Scan for the cell matching the given text and deliver its (X, Y) coordinate at center. 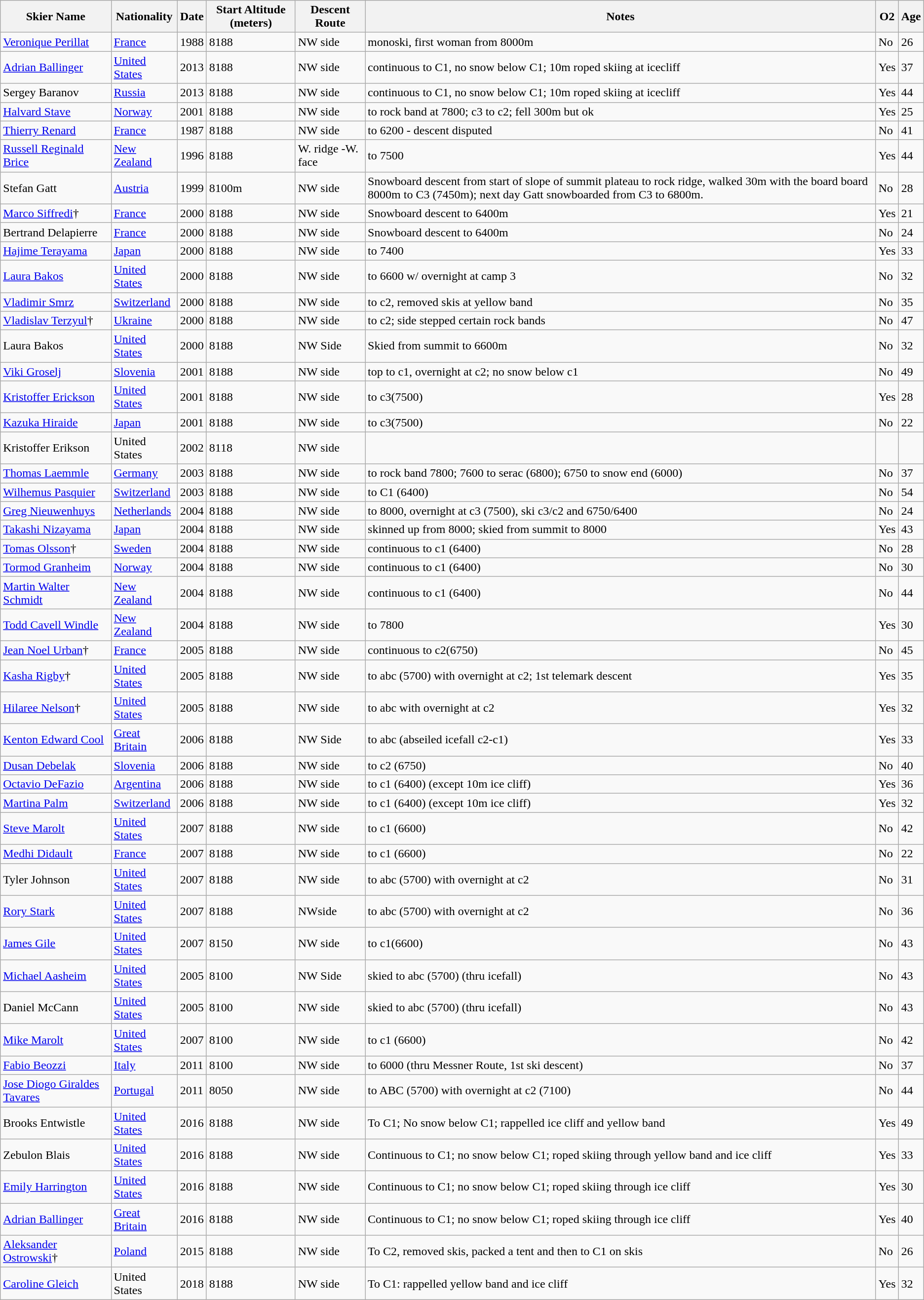
Takashi Nizayama (56, 530)
Marco Siffredi† (56, 213)
O2 (887, 17)
1987 (192, 130)
8150 (251, 944)
to 7800 (621, 625)
Date (192, 17)
Hajime Terayama (56, 251)
2015 (192, 1252)
NWside (330, 911)
Tomas Olsson† (56, 548)
to 6600 w/ overnight at camp 3 (621, 276)
Martin Walter Schmidt (56, 592)
Thomas Laemmle (56, 473)
Greg Nieuwenhuys (56, 511)
Octavio DeFazio (56, 784)
continuous to c2(6750) (621, 650)
Jose Diogo Giraldes Tavares (56, 1091)
Stefan Gatt (56, 188)
to rock band 7800; 7600 to serac (6800); 6750 to snow end (6000) (621, 473)
Sweden (144, 548)
top to c1, overnight at c2; no snow below c1 (621, 372)
Todd Cavell Windle (56, 625)
Daniel McCann (56, 1008)
Skier Name (56, 17)
1988 (192, 42)
Vladislav Terzyul† (56, 321)
to 8000, overnight at c3 (7500), ski c3/c2 and 6750/6400 (621, 511)
Hilaree Nelson† (56, 708)
Nationality (144, 17)
to abc (abseiled icefall c2-c1) (621, 740)
To C1: rappelled yellow band and ice cliff (621, 1283)
To C2, removed skis, packed a tent and then to C1 on skis (621, 1252)
Russia (144, 93)
to abc with overnight at c2 (621, 708)
Notes (621, 17)
Ukraine (144, 321)
Bertrand Delapierre (56, 232)
Emily Harrington (56, 1187)
to C1 (6400) (621, 492)
Descent Route (330, 17)
W. ridge -W. face (330, 156)
monoski, first woman from 8000m (621, 42)
To C1; No snow below C1; rappelled ice cliff and yellow band (621, 1122)
Aleksander Ostrowski† (56, 1252)
Russell Reginald Brice (56, 156)
47 (911, 321)
Rory Stark (56, 911)
Medhi Didault (56, 854)
to c2, removed skis at yellow band (621, 302)
Start Altitude (meters) (251, 17)
21 (911, 213)
Skied from summit to 6600m (621, 346)
Argentina (144, 784)
to c1(6600) (621, 944)
Zebulon Blais (56, 1155)
Halvard Stave (56, 112)
Thierry Renard (56, 130)
Martina Palm (56, 803)
to 7400 (621, 251)
8118 (251, 448)
Sergey Baranov (56, 93)
Italy (144, 1065)
to 6200 - descent disputed (621, 130)
Kenton Edward Cool (56, 740)
Brooks Entwistle (56, 1122)
Kristoffer Erikson (56, 448)
Germany (144, 473)
8050 (251, 1091)
Kazuka Hiraide (56, 422)
to abc (5700) with overnight at c2; 1st telemark descent (621, 675)
Austria (144, 188)
to c2; side stepped certain rock bands (621, 321)
to c2 (6750) (621, 765)
skinned up from 8000; skied from summit to 8000 (621, 530)
Jean Noel Urban† (56, 650)
31 (911, 879)
Kasha Rigby† (56, 675)
54 (911, 492)
Vladimir Smrz (56, 302)
2018 (192, 1283)
Tormod Granheim (56, 567)
Caroline Gleich (56, 1283)
25 (911, 112)
to 7500 (621, 156)
Dusan Debelak (56, 765)
45 (911, 650)
1999 (192, 188)
Steve Marolt (56, 828)
James Gile (56, 944)
Poland (144, 1252)
Viki Groselj (56, 372)
8100m (251, 188)
Michael Aasheim (56, 975)
Tyler Johnson (56, 879)
41 (911, 130)
Netherlands (144, 511)
Continuous to C1; no snow below C1; roped skiing through yellow band and ice cliff (621, 1155)
to 6000 (thru Messner Route, 1st ski descent) (621, 1065)
Mike Marolt (56, 1039)
Portugal (144, 1091)
Wilhemus Pasquier (56, 492)
to rock band at 7800; c3 to c2; fell 300m but ok (621, 112)
2002 (192, 448)
to ABC (5700) with overnight at c2 (7100) (621, 1091)
Age (911, 17)
Kristoffer Erickson (56, 397)
Veronique Perillat (56, 42)
Fabio Beozzi (56, 1065)
1996 (192, 156)
